Return the (x, y) coordinate for the center point of the cell that contains the specified text.  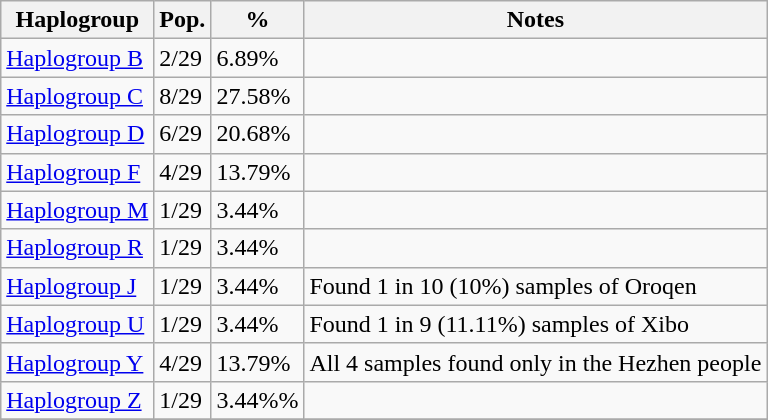
Haplogroup B (78, 58)
Haplogroup (78, 20)
Found 1 in 9 (11.11%) samples of Xibo (536, 324)
8/29 (182, 96)
All 4 samples found only in the Hezhen people (536, 362)
% (258, 20)
6.89% (258, 58)
Haplogroup D (78, 134)
Haplogroup U (78, 324)
Haplogroup F (78, 172)
20.68% (258, 134)
3.44%% (258, 400)
Found 1 in 10 (10%) samples of Oroqen (536, 286)
27.58% (258, 96)
Pop. (182, 20)
Haplogroup Y (78, 362)
Haplogroup M (78, 210)
6/29 (182, 134)
Notes (536, 20)
Haplogroup R (78, 248)
Haplogroup J (78, 286)
Haplogroup Z (78, 400)
Haplogroup C (78, 96)
2/29 (182, 58)
